Search for the cell housing the specified text and yield its (X, Y) center coordinate. 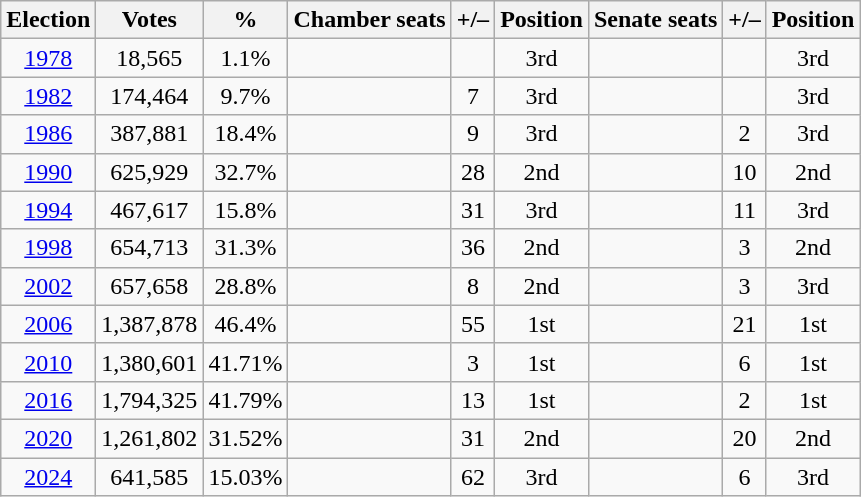
Votes (150, 20)
9 (472, 134)
10 (744, 172)
28.8% (246, 286)
1,794,325 (150, 400)
1982 (48, 96)
8 (472, 286)
15.03% (246, 477)
1,387,878 (150, 324)
654,713 (150, 248)
31.52% (246, 438)
641,585 (150, 477)
7 (472, 96)
36 (472, 248)
% (246, 20)
1990 (48, 172)
13 (472, 400)
32.7% (246, 172)
41.71% (246, 362)
62 (472, 477)
15.8% (246, 210)
18.4% (246, 134)
18,565 (150, 58)
1986 (48, 134)
2002 (48, 286)
467,617 (150, 210)
1,261,802 (150, 438)
387,881 (150, 134)
55 (472, 324)
174,464 (150, 96)
41.79% (246, 400)
20 (744, 438)
11 (744, 210)
2024 (48, 477)
Election (48, 20)
1,380,601 (150, 362)
46.4% (246, 324)
2006 (48, 324)
2016 (48, 400)
9.7% (246, 96)
28 (472, 172)
1978 (48, 58)
625,929 (150, 172)
Senate seats (655, 20)
2010 (48, 362)
21 (744, 324)
657,658 (150, 286)
1.1% (246, 58)
Chamber seats (370, 20)
31.3% (246, 248)
2020 (48, 438)
1998 (48, 248)
1994 (48, 210)
